Detect which cell encompasses the target text, then output its [x, y] center coordinate. 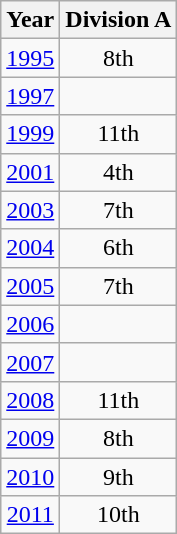
2010 [30, 477]
1997 [30, 96]
Year [30, 20]
4th [118, 172]
2005 [30, 286]
Division A [118, 20]
2011 [30, 515]
6th [118, 248]
2009 [30, 438]
2004 [30, 248]
9th [118, 477]
2003 [30, 210]
2001 [30, 172]
1999 [30, 134]
10th [118, 515]
2006 [30, 324]
1995 [30, 58]
2008 [30, 400]
2007 [30, 362]
